Scan for the cell matching the given text and deliver its [x, y] coordinate at center. 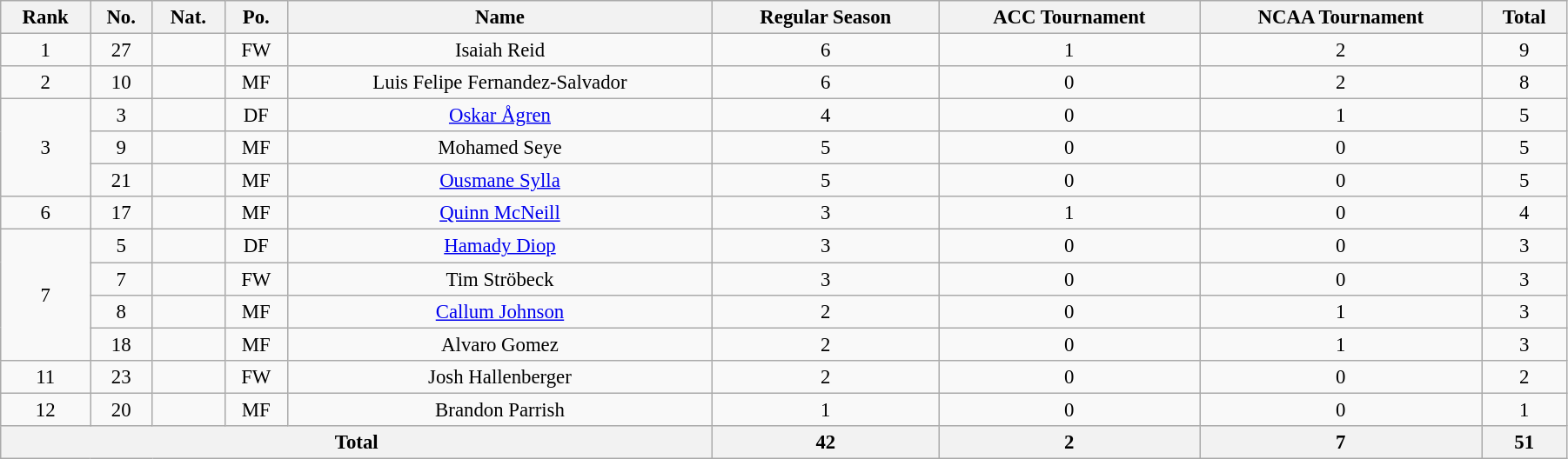
42 [826, 442]
No. [122, 17]
Hamady Diop [499, 246]
Rank [45, 17]
12 [45, 409]
18 [122, 344]
11 [45, 376]
10 [122, 83]
Nat. [188, 17]
Oskar Ågren [499, 116]
Alvaro Gomez [499, 344]
Tim Ströbeck [499, 279]
Po. [256, 17]
Ousmane Sylla [499, 181]
Brandon Parrish [499, 409]
ACC Tournament [1069, 17]
23 [122, 376]
Name [499, 17]
17 [122, 213]
Luis Felipe Fernandez-Salvador [499, 83]
27 [122, 50]
20 [122, 409]
21 [122, 181]
Callum Johnson [499, 311]
Quinn McNeill [499, 213]
Isaiah Reid [499, 50]
NCAA Tournament [1341, 17]
Josh Hallenberger [499, 376]
Regular Season [826, 17]
51 [1524, 442]
Mohamed Seye [499, 148]
